Return [x, y] of the center of cell containing provided text 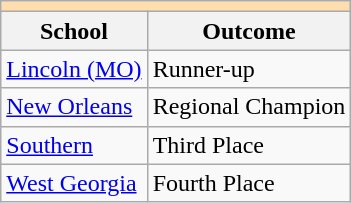
Outcome [249, 31]
School [74, 31]
Runner-up [249, 69]
Southern [74, 145]
Regional Champion [249, 107]
Lincoln (MO) [74, 69]
Fourth Place [249, 183]
West Georgia [74, 183]
New Orleans [74, 107]
Third Place [249, 145]
